Determine the [X, Y] coordinate at the center of the cell enclosing the given text.  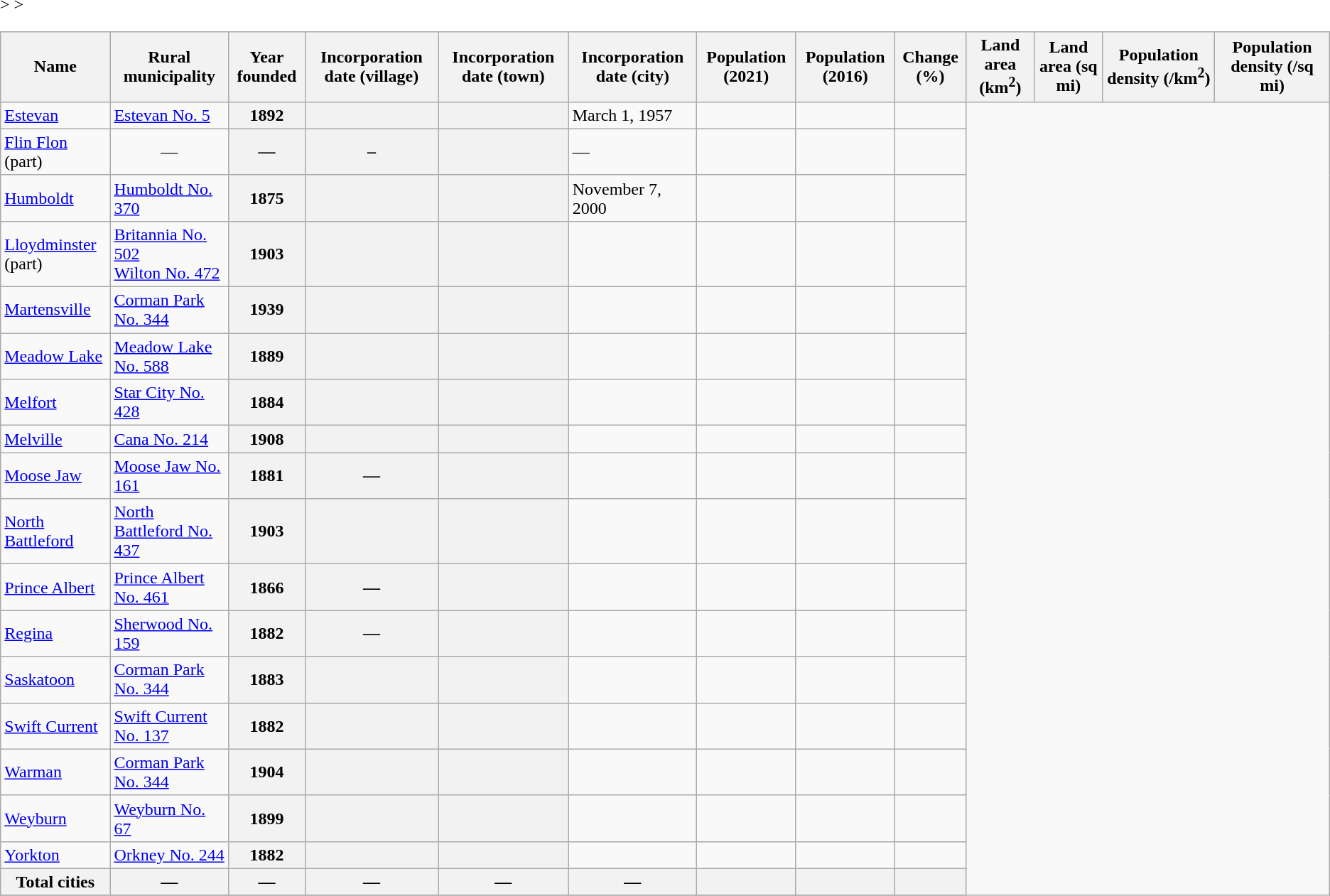
Prince Albert [55, 587]
Star City No. 428 [169, 402]
Orkney No. 244 [169, 855]
1881 [267, 476]
Rural municipality [169, 67]
Melfort [55, 402]
– [371, 152]
1939 [267, 310]
Moose Jaw No. 161 [169, 476]
Martensville [55, 310]
Regina [55, 634]
1904 [267, 772]
Swift Current [55, 726]
1908 [267, 439]
Britannia No. 502Wilton No. 472 [169, 254]
Weyburn [55, 819]
Population density (/km2) [1159, 67]
Land area (sq mi) [1069, 67]
Incorporation date (town) [504, 67]
1889 [267, 357]
Population (2016) [845, 67]
Meadow Lake No. 588 [169, 357]
Lloydminster (part) [55, 254]
Name [55, 67]
1875 [267, 198]
1883 [267, 679]
Melville [55, 439]
Change (%) [930, 67]
Swift Current No. 137 [169, 726]
1866 [267, 587]
Population density (/sq mi) [1272, 67]
Incorporation date (city) [632, 67]
Year founded [267, 67]
Sherwood No. 159 [169, 634]
1884 [267, 402]
Humboldt No. 370 [169, 198]
Cana No. 214 [169, 439]
Population (2021) [746, 67]
Weyburn No. 67 [169, 819]
Warman [55, 772]
Incorporation date (village) [371, 67]
Estevan [55, 115]
March 1, 1957 [632, 115]
Prince Albert No. 461 [169, 587]
Moose Jaw [55, 476]
North Battleford No. 437 [169, 531]
November 7, 2000 [632, 198]
Estevan No. 5 [169, 115]
Yorkton [55, 855]
Meadow Lake [55, 357]
Humboldt [55, 198]
North Battleford [55, 531]
Saskatoon [55, 679]
Flin Flon (part) [55, 152]
Total cities [55, 882]
Land area (km2) [1000, 67]
1899 [267, 819]
1892 [267, 115]
